Identify which cell holds the provided text, then report its [x, y] central coordinate. 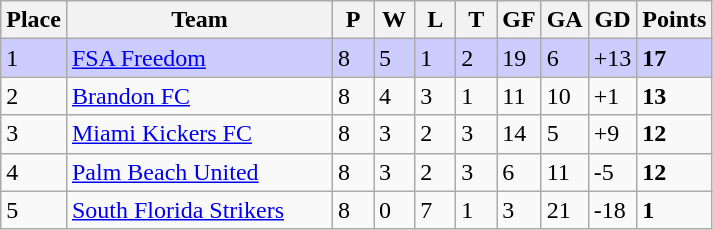
-5 [612, 172]
W [394, 20]
Miami Kickers FC [199, 134]
7 [436, 210]
FSA Freedom [199, 58]
21 [564, 210]
14 [519, 134]
Place [34, 20]
Palm Beach United [199, 172]
0 [394, 210]
10 [564, 96]
13 [674, 96]
+1 [612, 96]
South Florida Strikers [199, 210]
19 [519, 58]
+9 [612, 134]
GD [612, 20]
Brandon FC [199, 96]
L [436, 20]
Team [199, 20]
T [476, 20]
GA [564, 20]
P [354, 20]
-18 [612, 210]
Points [674, 20]
+13 [612, 58]
17 [674, 58]
GF [519, 20]
